Capture the cell that displays the provided text and extract its (x, y) central coordinate. 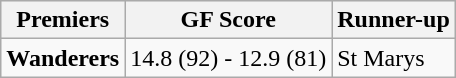
GF Score (228, 20)
St Marys (394, 58)
Wanderers (63, 58)
14.8 (92) - 12.9 (81) (228, 58)
Premiers (63, 20)
Runner-up (394, 20)
